From the cell containing the given text, extract its center point as [x, y] coordinate. 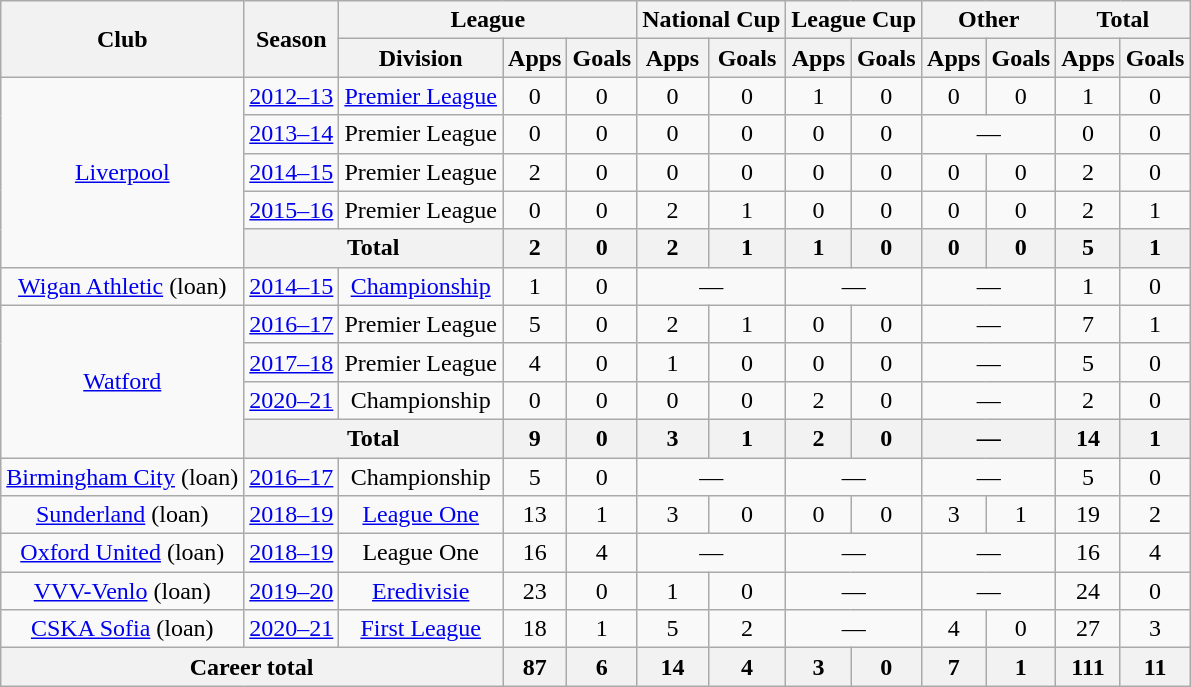
National Cup [712, 20]
111 [1088, 667]
Sunderland (loan) [122, 515]
Club [122, 39]
CSKA Sofia (loan) [122, 629]
Watford [122, 381]
League [488, 20]
Oxford United (loan) [122, 553]
18 [535, 629]
Other [989, 20]
League Cup [854, 20]
VVV-Venlo (loan) [122, 591]
2013–14 [292, 134]
First League [421, 629]
2017–18 [292, 362]
24 [1088, 591]
11 [1155, 667]
19 [1088, 515]
6 [602, 667]
2019–20 [292, 591]
Division [421, 58]
Wigan Athletic (loan) [122, 286]
23 [535, 591]
9 [535, 438]
13 [535, 515]
87 [535, 667]
2012–13 [292, 96]
Eredivisie [421, 591]
2015–16 [292, 210]
Season [292, 39]
Career total [252, 667]
Birmingham City (loan) [122, 477]
Liverpool [122, 172]
27 [1088, 629]
